Identify which cell holds the provided text, then report its [x, y] central coordinate. 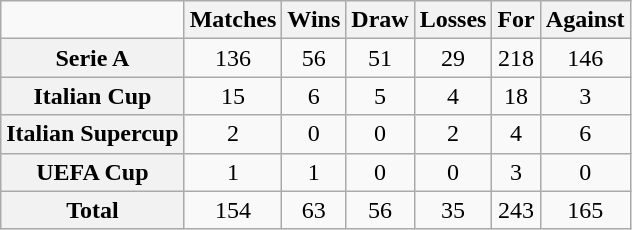
136 [233, 58]
165 [585, 210]
Italian Cup [92, 96]
15 [233, 96]
UEFA Cup [92, 172]
5 [380, 96]
Italian Supercup [92, 134]
51 [380, 58]
63 [314, 210]
Draw [380, 20]
146 [585, 58]
154 [233, 210]
218 [516, 58]
35 [453, 210]
Losses [453, 20]
243 [516, 210]
18 [516, 96]
Wins [314, 20]
Total [92, 210]
For [516, 20]
Matches [233, 20]
Serie A [92, 58]
Against [585, 20]
29 [453, 58]
